Output the [x, y] coordinate of the center of the cell containing the given text.  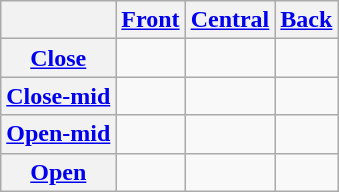
Central [230, 20]
Open-mid [58, 134]
Close-mid [58, 96]
Back [306, 20]
Front [150, 20]
Close [58, 58]
Open [58, 172]
